From the cell containing the given text, extract its center point as [x, y] coordinate. 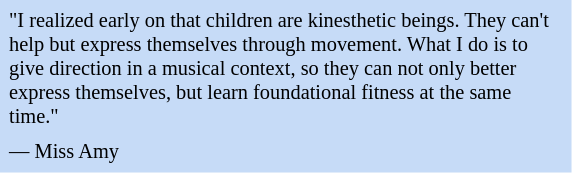
— Miss Amy [286, 152]
